Provide the [x, y] coordinate of the cell's center where the given text is located.  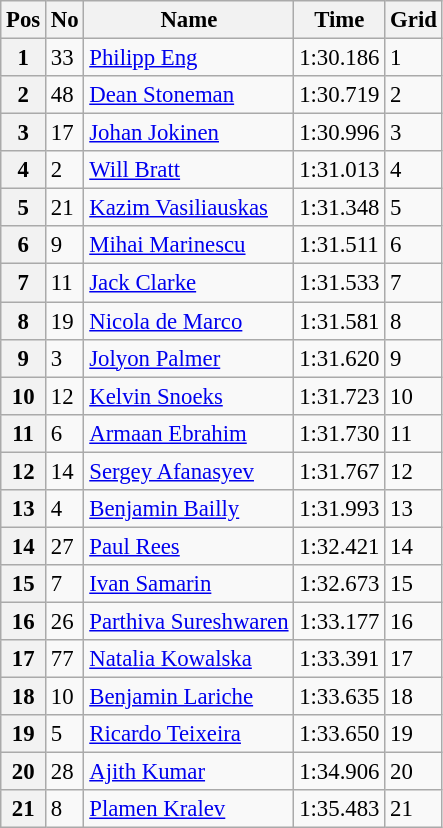
28 [65, 772]
1:31.620 [340, 358]
1:31.767 [340, 471]
1:30.996 [340, 133]
Natalia Kowalska [189, 659]
77 [65, 659]
1:33.391 [340, 659]
Ajith Kumar [189, 772]
No [65, 20]
Philipp Eng [189, 58]
Nicola de Marco [189, 321]
1:33.177 [340, 621]
1:34.906 [340, 772]
Benjamin Lariche [189, 697]
Jolyon Palmer [189, 358]
1:32.421 [340, 546]
Ivan Samarin [189, 584]
Pos [24, 20]
1:31.348 [340, 208]
48 [65, 95]
1:31.723 [340, 396]
Parthiva Sureshwaren [189, 621]
33 [65, 58]
27 [65, 546]
1:30.186 [340, 58]
Sergey Afanasyev [189, 471]
1:31.533 [340, 283]
1:31.993 [340, 509]
Will Bratt [189, 170]
1:31.581 [340, 321]
1:31.511 [340, 245]
Dean Stoneman [189, 95]
Armaan Ebrahim [189, 433]
Mihai Marinescu [189, 245]
1:33.650 [340, 734]
26 [65, 621]
1:32.673 [340, 584]
Paul Rees [189, 546]
Ricardo Teixeira [189, 734]
Kazim Vasiliauskas [189, 208]
Kelvin Snoeks [189, 396]
Time [340, 20]
1:30.719 [340, 95]
Plamen Kralev [189, 809]
1:33.635 [340, 697]
Grid [414, 20]
1:31.730 [340, 433]
Jack Clarke [189, 283]
Benjamin Bailly [189, 509]
Name [189, 20]
1:31.013 [340, 170]
Johan Jokinen [189, 133]
1:35.483 [340, 809]
